Detect which cell encompasses the target text, then output its [x, y] center coordinate. 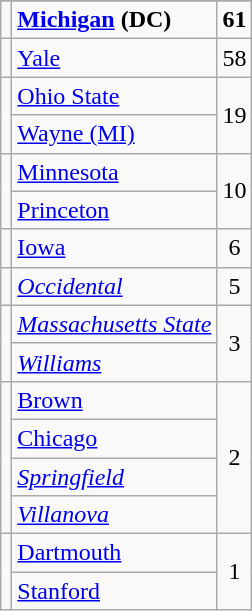
Brown [114, 400]
Williams [114, 362]
Villanova [114, 515]
Minnesota [114, 172]
1 [234, 572]
Michigan (DC) [114, 20]
Dartmouth [114, 553]
10 [234, 191]
6 [234, 248]
2 [234, 457]
Princeton [114, 210]
19 [234, 115]
Springfield [114, 477]
Ohio State [114, 96]
Massachusetts State [114, 324]
Wayne (MI) [114, 134]
Occidental [114, 286]
3 [234, 343]
Yale [114, 58]
61 [234, 20]
5 [234, 286]
Chicago [114, 438]
58 [234, 58]
Stanford [114, 591]
Iowa [114, 248]
